Return [X, Y] of the center of cell containing provided text 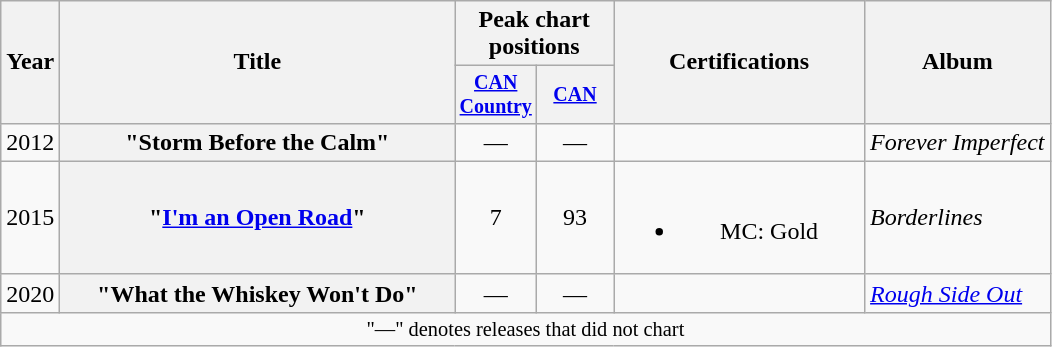
2020 [30, 293]
"Storm Before the Calm" [258, 142]
Title [258, 62]
CAN [576, 94]
93 [576, 218]
Borderlines [958, 218]
"I'm an Open Road" [258, 218]
"—" denotes releases that did not chart [526, 329]
Forever Imperfect [958, 142]
Rough Side Out [958, 293]
Album [958, 62]
2012 [30, 142]
MC: Gold [740, 218]
Peak chartpositions [534, 34]
7 [496, 218]
CAN Country [496, 94]
"What the Whiskey Won't Do" [258, 293]
Year [30, 62]
2015 [30, 218]
Certifications [740, 62]
